Pinpoint the cell where the given text exists, returning its [x, y] midpoint coordinate. 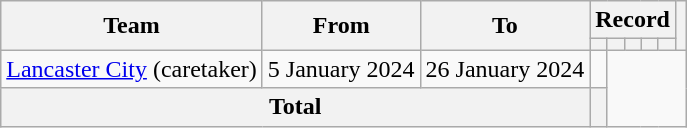
Total [296, 107]
5 January 2024 [341, 69]
Lancaster City (caretaker) [132, 69]
From [341, 26]
Record [633, 20]
To [505, 26]
Team [132, 26]
26 January 2024 [505, 69]
